Provide the (x, y) coordinate of the cell's center where the given text is located.  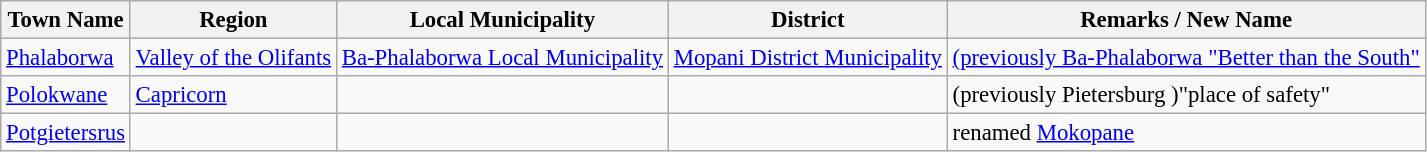
Region (233, 20)
Polokwane (66, 95)
Mopani District Municipality (808, 58)
Valley of the Olifants (233, 58)
Potgietersrus (66, 133)
Ba-Phalaborwa Local Municipality (502, 58)
Town Name (66, 20)
(previously Pietersburg )"place of safety" (1186, 95)
Remarks / New Name (1186, 20)
District (808, 20)
Phalaborwa (66, 58)
(previously Ba-Phalaborwa "Better than the South" (1186, 58)
Local Municipality (502, 20)
Capricorn (233, 95)
renamed Mokopane (1186, 133)
